Scan for the cell matching the given text and deliver its (X, Y) coordinate at center. 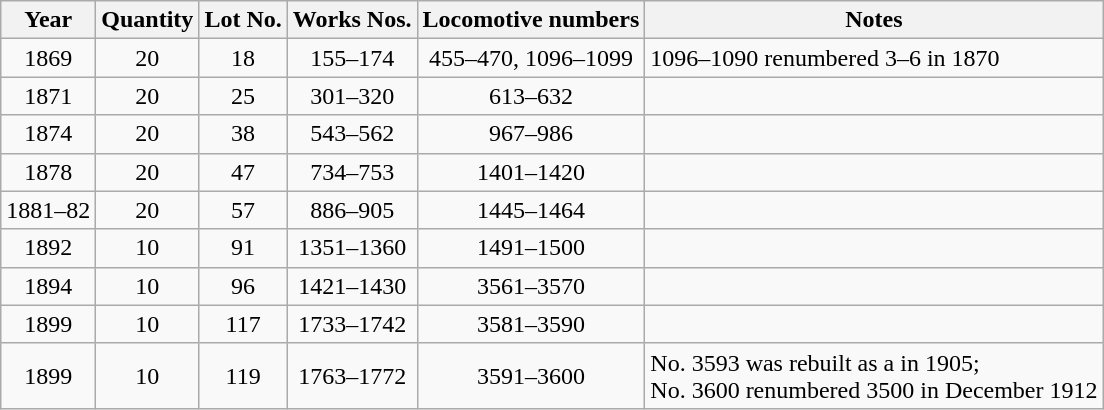
1733–1742 (352, 324)
155–174 (352, 58)
1491–1500 (531, 248)
1871 (48, 96)
1096–1090 renumbered 3–6 in 1870 (874, 58)
18 (243, 58)
3561–3570 (531, 286)
38 (243, 134)
1351–1360 (352, 248)
301–320 (352, 96)
1874 (48, 134)
Lot No. (243, 20)
1878 (48, 172)
No. 3593 was rebuilt as a in 1905; No. 3600 renumbered 3500 in December 1912 (874, 376)
1894 (48, 286)
Quantity (148, 20)
613–632 (531, 96)
Locomotive numbers (531, 20)
1892 (48, 248)
1869 (48, 58)
25 (243, 96)
734–753 (352, 172)
1401–1420 (531, 172)
455–470, 1096–1099 (531, 58)
57 (243, 210)
Notes (874, 20)
967–986 (531, 134)
1763–1772 (352, 376)
543–562 (352, 134)
886–905 (352, 210)
96 (243, 286)
Year (48, 20)
1881–82 (48, 210)
91 (243, 248)
1445–1464 (531, 210)
119 (243, 376)
3581–3590 (531, 324)
117 (243, 324)
3591–3600 (531, 376)
Works Nos. (352, 20)
47 (243, 172)
1421–1430 (352, 286)
